Output the (x, y) coordinate of the center of the cell containing the given text.  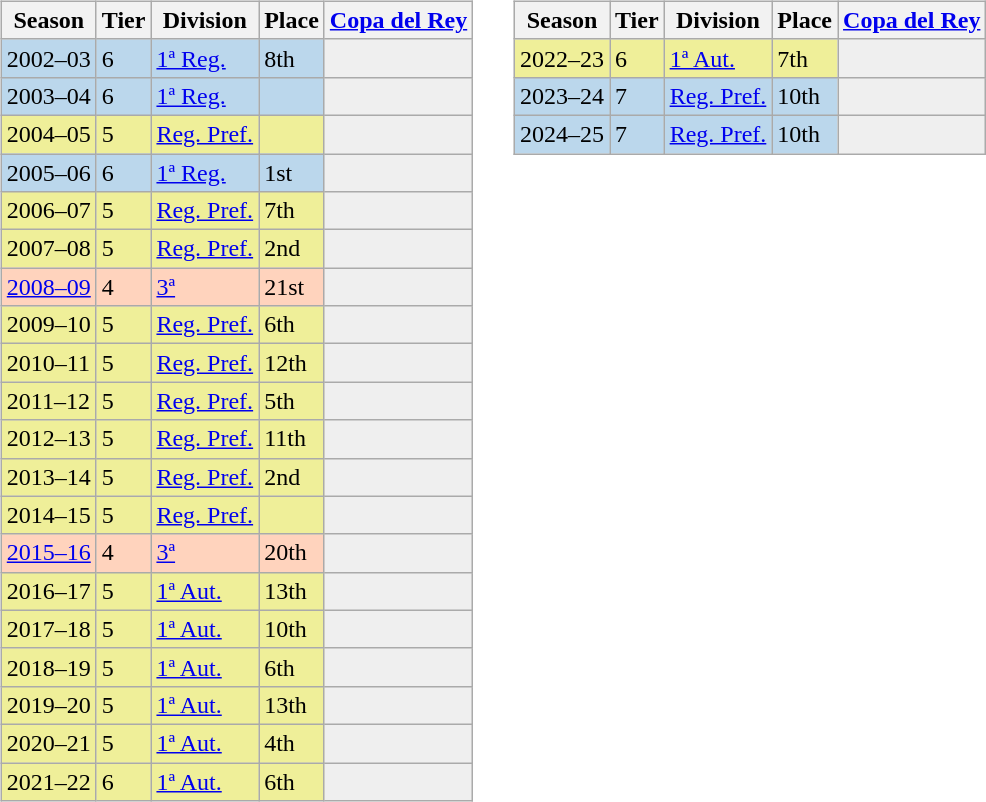
2010–11 (48, 363)
2015–16 (48, 553)
2024–25 (562, 134)
2018–19 (48, 667)
2007–08 (48, 249)
5th (292, 401)
11th (292, 439)
2020–21 (48, 743)
2008–09 (48, 287)
2019–20 (48, 705)
2002–03 (48, 58)
2016–17 (48, 591)
2023–24 (562, 96)
2013–14 (48, 477)
12th (292, 363)
2003–04 (48, 96)
8th (292, 58)
1st (292, 173)
2021–22 (48, 781)
2006–07 (48, 211)
2012–13 (48, 439)
2017–18 (48, 629)
2005–06 (48, 173)
2011–12 (48, 401)
2014–15 (48, 515)
4th (292, 743)
2022–23 (562, 58)
21st (292, 287)
20th (292, 553)
2009–10 (48, 325)
2004–05 (48, 134)
